For the text-containing cell, return its midpoint in (x, y) coordinate format. 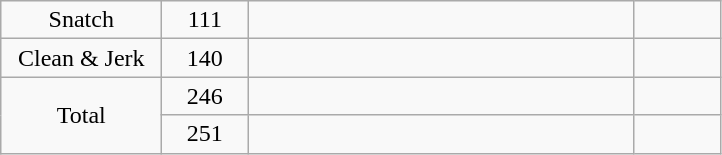
251 (205, 134)
246 (205, 96)
111 (205, 20)
140 (205, 58)
Snatch (82, 20)
Total (82, 115)
Clean & Jerk (82, 58)
